Determine the [x, y] coordinate at the center of the cell enclosing the given text.  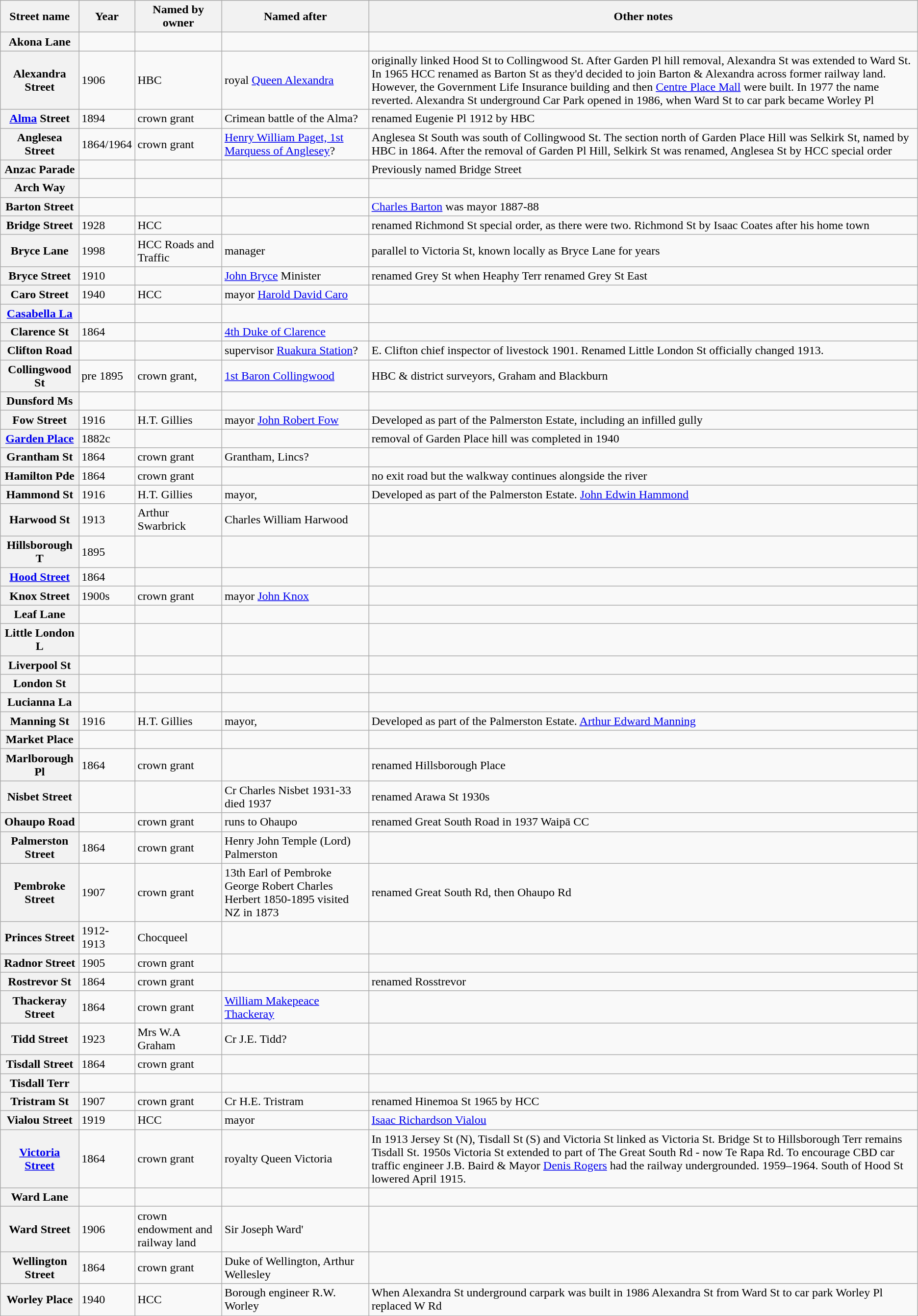
Year [107, 17]
supervisor Ruakura Station? [295, 351]
Princes Street [40, 938]
Clarence St [40, 332]
Leaf Lane [40, 614]
Named after [295, 17]
Anzac Parade [40, 169]
Henry John Temple (Lord) Palmerston [295, 848]
Mrs W.A Graham [178, 1039]
crown endowment and railway land [178, 1229]
Developed as part of the Palmerston Estate. Arthur Edward Manning [643, 721]
mayor Harold David Caro [295, 294]
HBC [178, 80]
Knox Street [40, 595]
crown grant, [178, 376]
Garden Place [40, 439]
Arch Way [40, 188]
Charles Barton was mayor 1887-88 [643, 206]
renamed Eugenie Pl 1912 by HBC [643, 119]
Street name [40, 17]
Casabella La [40, 313]
Alma Street [40, 119]
Arthur Swarbrick [178, 520]
Other notes [643, 17]
renamed Great South Rd, then Ohaupo Rd [643, 893]
Ward Lane [40, 1197]
Victoria Street [40, 1159]
Developed as part of the Palmerston Estate, including an infilled gully [643, 420]
Dunsford Ms [40, 401]
Anglesea Street [40, 144]
1919 [107, 1120]
1928 [107, 225]
Wellington Street [40, 1267]
Hillsborough T [40, 551]
Collingwood St [40, 376]
Hamilton Pde [40, 476]
1910 [107, 276]
E. Clifton chief inspector of livestock 1901. Renamed Little London St officially changed 1913. [643, 351]
Cr H.E. Tristram [295, 1102]
Grantham, Lincs? [295, 457]
John Bryce Minister [295, 276]
Chocqueel [178, 938]
Little London L [40, 640]
Grantham St [40, 457]
1913 [107, 520]
Developed as part of the Palmerston Estate. John Edwin Hammond [643, 494]
renamed Rosstrevor [643, 981]
Palmerston Street [40, 848]
Cr J.E. Tidd? [295, 1039]
no exit road but the walkway continues alongside the river [643, 476]
pre 1895 [107, 376]
Thackeray Street [40, 1006]
renamed Richmond St special order, as there were two. Richmond St by Isaac Coates after his home town [643, 225]
Worley Place [40, 1300]
removal of Garden Place hill was completed in 1940 [643, 439]
Vialou Street [40, 1120]
Sir Joseph Ward' [295, 1229]
renamed Arawa St 1930s [643, 797]
runs to Ohaupo [295, 822]
Tisdall Street [40, 1064]
mayor John Robert Fow [295, 420]
Henry William Paget, 1st Marquess of Anglesey? [295, 144]
Caro Street [40, 294]
mayor John Knox [295, 595]
Fow Street [40, 420]
Clifton Road [40, 351]
Previously named Bridge Street [643, 169]
parallel to Victoria St, known locally as Bryce Lane for years [643, 250]
Ward Street [40, 1229]
Ohaupo Road [40, 822]
manager [295, 250]
Cr Charles Nisbet 1931-33 died 1937 [295, 797]
Tisdall Terr [40, 1083]
Duke of Wellington, Arthur Wellesley [295, 1267]
Charles William Harwood [295, 520]
Akona Lane [40, 42]
1864/1964 [107, 144]
1894 [107, 119]
renamed Grey St when Heaphy Terr renamed Grey St East [643, 276]
renamed Hillsborough Place [643, 765]
When Alexandra St underground carpark was built in 1986 Alexandra St from Ward St to car park Worley Pl replaced W Rd [643, 1300]
royal Queen Alexandra [295, 80]
Borough engineer R.W. Worley [295, 1300]
Bridge Street [40, 225]
Nisbet Street [40, 797]
1895 [107, 551]
Market Place [40, 740]
Rostrevor St [40, 981]
Tidd Street [40, 1039]
Lucianna La [40, 702]
Tristram St [40, 1102]
William Makepeace Thackeray [295, 1006]
Manning St [40, 721]
renamed Great South Road in 1937 Waipā CC [643, 822]
Marlborough Pl [40, 765]
HCC Roads and Traffic [178, 250]
Pembroke Street [40, 893]
Bryce Lane [40, 250]
Isaac Richardson Vialou [643, 1120]
1923 [107, 1039]
1905 [107, 963]
1882c [107, 439]
Hood Street [40, 577]
Named by owner [178, 17]
royalty Queen Victoria [295, 1159]
Radnor Street [40, 963]
Liverpool St [40, 665]
4th Duke of Clarence [295, 332]
1912-1913 [107, 938]
Crimean battle of the Alma? [295, 119]
Barton Street [40, 206]
1998 [107, 250]
13th Earl of Pembroke George Robert Charles Herbert 1850-1895 visited NZ in 1873 [295, 893]
London St [40, 684]
1st Baron Collingwood [295, 376]
Bryce Street [40, 276]
mayor [295, 1120]
HBC & district surveyors, Graham and Blackburn [643, 376]
renamed Hinemoa St 1965 by HCC [643, 1102]
Harwood St [40, 520]
Alexandra Street [40, 80]
1900s [107, 595]
Hammond St [40, 494]
